For the text-containing cell, return its midpoint in [x, y] coordinate format. 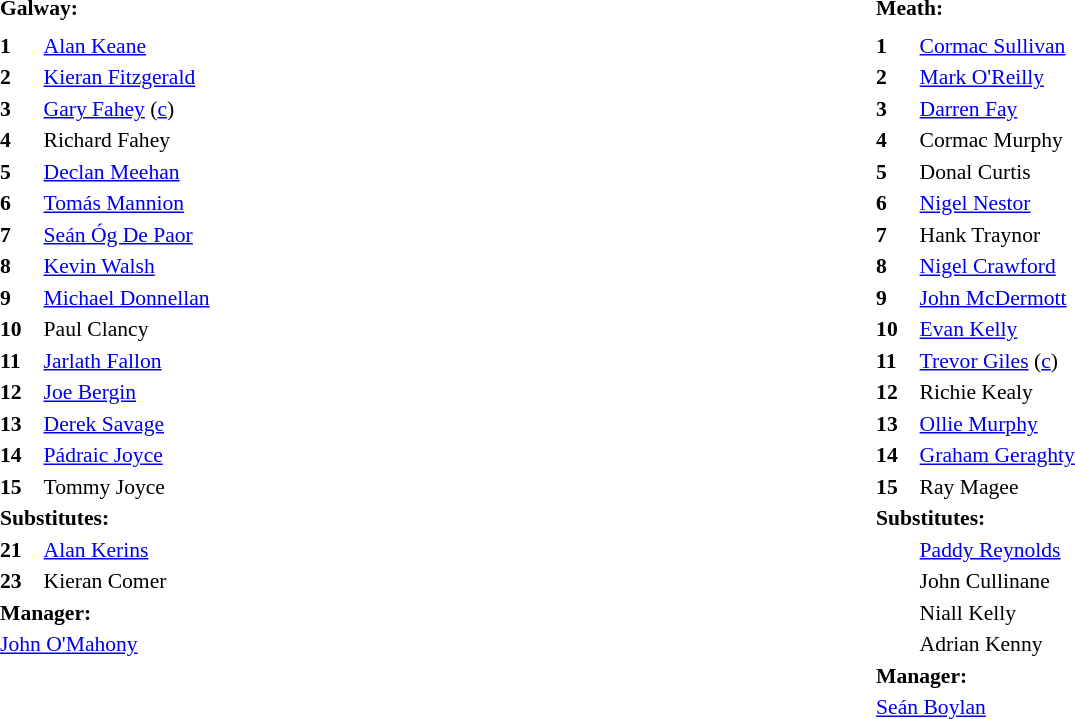
Tomás Mannion [127, 203]
Derek Savage [127, 424]
Michael Donnellan [127, 298]
Trevor Giles (c) [998, 361]
Ray Magee [998, 487]
John McDermott [998, 298]
Paul Clancy [127, 329]
Ollie Murphy [998, 424]
Donal Curtis [998, 172]
23 [19, 581]
Cormac Sullivan [998, 46]
Kevin Walsh [127, 267]
Alan Keane [127, 46]
Substitutes: [108, 519]
Gary Fahey (c) [127, 109]
Kieran Fitzgerald [127, 77]
Hank Traynor [998, 235]
Adrian Kenny [998, 645]
Declan Meehan [127, 172]
Kieran Comer [127, 581]
Paddy Reynolds [998, 550]
Evan Kelly [998, 329]
Joe Bergin [127, 393]
Niall Kelly [998, 613]
Tommy Joyce [127, 487]
John O'Mahony [108, 645]
Nigel Nestor [998, 203]
Pádraic Joyce [127, 455]
Richard Fahey [127, 141]
Richie Kealy [998, 393]
John Cullinane [998, 581]
Mark O'Reilly [998, 77]
Cormac Murphy [998, 141]
Nigel Crawford [998, 267]
Alan Kerins [127, 550]
Darren Fay [998, 109]
Seán Óg De Paor [127, 235]
Graham Geraghty [998, 455]
Manager: [108, 613]
Jarlath Fallon [127, 361]
21 [19, 550]
